Return (x, y) of the center of cell containing provided text 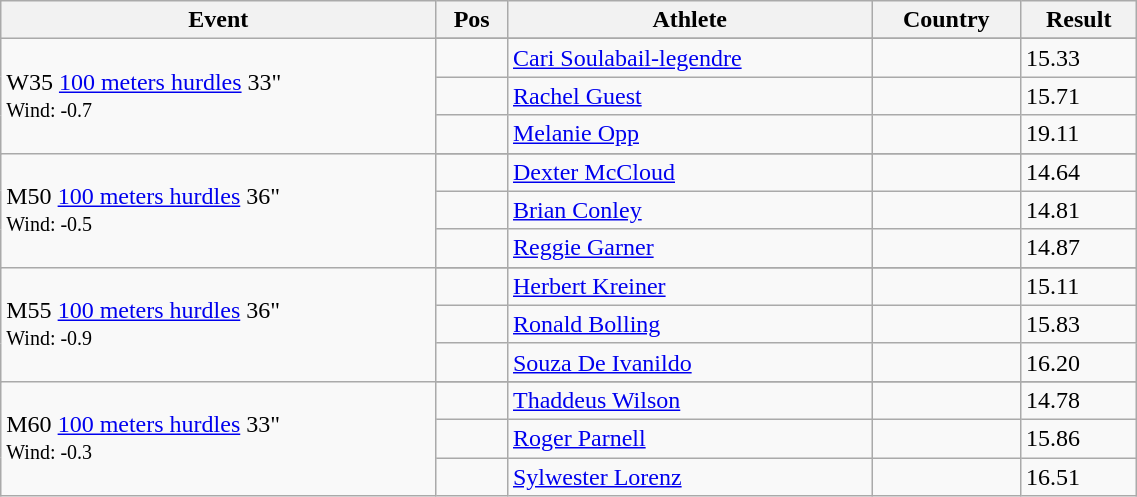
Result (1079, 20)
W35 100 meters hurdles 33"Wind: -0.7 (218, 96)
15.11 (1079, 286)
Dexter McCloud (689, 172)
16.51 (1079, 477)
15.71 (1079, 96)
15.83 (1079, 324)
Country (946, 20)
Cari Soulabail-legendre (689, 58)
M60 100 meters hurdles 33"Wind: -0.3 (218, 438)
Brian Conley (689, 210)
15.33 (1079, 58)
19.11 (1079, 134)
14.81 (1079, 210)
M55 100 meters hurdles 36"Wind: -0.9 (218, 324)
Ronald Bolling (689, 324)
Event (218, 20)
Melanie Opp (689, 134)
Herbert Kreiner (689, 286)
Souza De Ivanildo (689, 362)
Pos (472, 20)
15.86 (1079, 438)
Rachel Guest (689, 96)
14.78 (1079, 400)
Thaddeus Wilson (689, 400)
14.64 (1079, 172)
Sylwester Lorenz (689, 477)
Athlete (689, 20)
16.20 (1079, 362)
Roger Parnell (689, 438)
M50 100 meters hurdles 36"Wind: -0.5 (218, 210)
Reggie Garner (689, 248)
14.87 (1079, 248)
